Return the (X, Y) coordinate for the center point of the cell that contains the specified text.  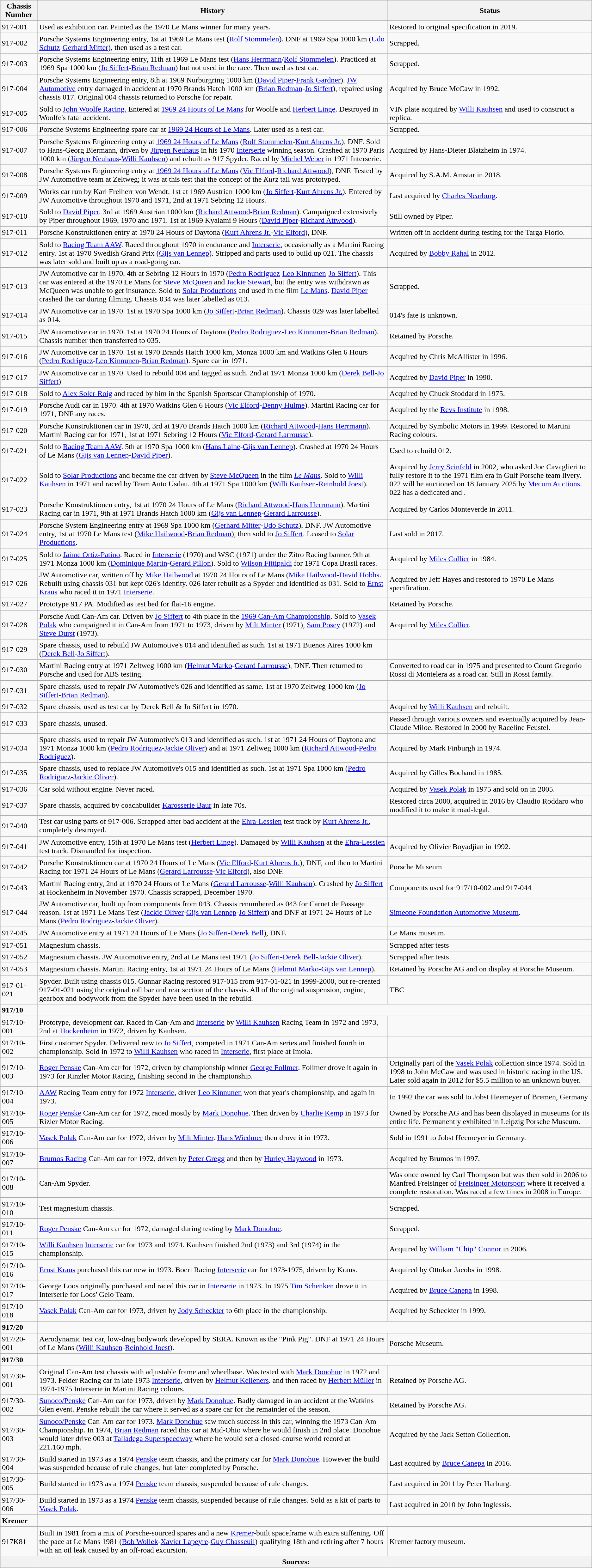
917K81 (19, 1541)
Spare chassis, used to replace JW Automotive's 015 and identified as such. 1st at 1971 Spa 1000 km (Pedro Rodriguez-Jackie Oliver). (213, 773)
917-043 (19, 887)
Acquired by Vasek Polak in 1975 and sold on in 2005. (490, 789)
Restored to original specification in 2019. (490, 27)
Components used for 917/10-002 and 917-044 (490, 887)
VIN plate acquired by Willi Kauhsen and used to construct a replica. (490, 113)
Still owned by Piper. (490, 216)
917-053 (19, 969)
Acquired by Jeff Hayes and restored to 1970 Le Mans specification. (490, 583)
917-023 (19, 509)
917-003 (19, 64)
917-016 (19, 356)
917/10-003 (19, 1072)
JW Automotive car in 1970. 1st at 1970 Spa 1000 km (Jo Siffert-Brian Redman). Chassis 029 was later labelled as 014. (213, 315)
Acquired by Scheckter in 1999. (490, 1311)
917-001 (19, 27)
Kremer factory museum. (490, 1541)
Sold to Racing Team AAW. 5th at 1970 Spa 1000 km (Hans Laine-Gijs van Lennep). Crashed at 1970 24 Hours of Le Mans (Gijs van Lennep-David Piper). (213, 451)
Sources: (296, 1562)
Used as exhibition car. Painted as the 1970 Le Mans winner for many years. (213, 27)
Acquired by S.A.M. Amstar in 2018. (490, 175)
Acquired by Chris McAllister in 1996. (490, 356)
Aerodynamic test car, low-drag bodywork developed by SERA. Known as the "Pink Pig". DNF at 1971 24 Hours of Le Mans (Willi Kauhsen-Reinhold Joest). (213, 1344)
917-035 (19, 773)
917-032 (19, 707)
917/10-008 (19, 1183)
Spare chassis, unused. (213, 723)
917-021 (19, 451)
Spare chassis, used to repair JW Automotive's 026 and identified as same. 1st at 1970 Zeltweg 1000 km (Jo Siffert-Brian Redman). (213, 691)
JW Automotive car in 1970. 1st at 1970 24 Hours of Daytona (Pedro Rodriguez-Leo Kinnunen-Brian Redman). Chassis number then transferred to 035. (213, 336)
Used to rebuild 012. (490, 451)
917/30-006 (19, 1504)
Simeone Foundation Automotive Museum. (490, 912)
917-005 (19, 113)
917-012 (19, 253)
Magnesium chassis. (213, 945)
917/10-004 (19, 1097)
917-017 (19, 377)
917/10-017 (19, 1291)
Owned by Porsche AG and has been displayed in museums for its entire life. Permanently exhibited in Leipzig Porsche Museum. (490, 1117)
Acquired by Carlos Monteverde in 2011. (490, 509)
917/20-001 (19, 1344)
Roger Penske Can-Am car for 1972, raced mostly by Mark Donohue. Then driven by Charlie Kemp in 1973 for Rizler Motor Racing. (213, 1117)
JW Automotive entry, 15th at 1970 Le Mans test (Herbert Linge). Damaged by Willi Kauhsen at the Ehra-Lessien test track. Dismantled for inspection. (213, 846)
Porsche Konstruktionen entry at 1970 24 Hours of Daytona (Kurt Ahrens Jr.-Vic Elford), DNF. (213, 232)
Ernst Kraus purchased this car new in 1973. Boeri Racing Interserie car for 1973-1975, driven by Kraus. (213, 1270)
917/10-016 (19, 1270)
Acquired by Brumos in 1997. (490, 1158)
Vasek Polak Can-Am car for 1972, driven by Milt Minter. Hans Wiedmer then drove it in 1973. (213, 1138)
Porsche Systems Engineering spare car at 1969 24 Hours of Le Mans. Later used as a test car. (213, 130)
Acquired by the Jack Setton Collection. (490, 1434)
Acquired by Symbolic Motors in 1999. Restored to Martini Racing colours. (490, 430)
917/30 (19, 1360)
917-007 (19, 150)
917-009 (19, 195)
Acquired by Bruce Canepa in 1998. (490, 1291)
917-036 (19, 789)
917-011 (19, 232)
917-034 (19, 748)
Spare chassis, used as test car by Derek Bell & Jo Siffert in 1970. (213, 707)
917-004 (19, 88)
JW Automotive car in 1970. Used to rebuild 004 and tagged as such. 2nd at 1971 Monza 1000 km (Derek Bell-Jo Siffert) (213, 377)
Can-Am Spyder. (213, 1183)
917-029 (19, 650)
917-020 (19, 430)
Vasek Polak Can-Am car for 1973, driven by Jody Scheckter to 6th place in the championship. (213, 1311)
917-014 (19, 315)
Restored circa 2000, acquired in 2016 by Claudio Roddaro who modified it to make it road-legal. (490, 805)
917-027 (19, 604)
Le Mans museum. (490, 933)
917-051 (19, 945)
Kremer (19, 1521)
Chassis Number (19, 11)
Test magnesium chassis. (213, 1208)
JW Automotive entry at 1971 24 Hours of Le Mans (Jo Siffert-Derek Bell), DNF. (213, 933)
917/10-005 (19, 1117)
Prototype 917 PA. Modified as test bed for flat-16 engine. (213, 604)
Porsche Museum (490, 867)
917-008 (19, 175)
Acquired by Miles Collier in 1984. (490, 559)
917/30-001 (19, 1380)
917-018 (19, 393)
Status (490, 11)
Sold in 1991 to Jobst Heemeyer in Germany. (490, 1138)
917-002 (19, 43)
TBC (490, 990)
Sold to Alex Soler-Roig and raced by him in the Spanish Sportscar Championship of 1970. (213, 393)
Brumos Racing Can-Am car for 1972, driven by Peter Gregg and then by Hurley Haywood in 1973. (213, 1158)
917-010 (19, 216)
917-013 (19, 286)
917-052 (19, 957)
917/10-002 (19, 1047)
917-006 (19, 130)
917-028 (19, 624)
917/10-007 (19, 1158)
Acquired by Ottokar Jacobs in 1998. (490, 1270)
Converted to road car in 1975 and presented to Count Gregorio Rossi di Montelera as a road car. Still in Rossi family. (490, 670)
Passed through various owners and eventually acquired by Jean-Claude Miloe. Restored in 2000 by Raceline Feustel. (490, 723)
917/10-001 (19, 1026)
Acquired by the Revs Institute in 1998. (490, 410)
014's fate is unknown. (490, 315)
Acquired by Hans-Dieter Blatzheim in 1974. (490, 150)
917/30-005 (19, 1484)
George Loos originally purchased and raced this car in Interserie in 1973. In 1975 Tim Schenken drove it in Interserie for Loos' Gelo Team. (213, 1291)
917/10-015 (19, 1249)
917-026 (19, 583)
917-01-021 (19, 990)
Acquired by Bruce McCaw in 1992. (490, 88)
917-024 (19, 534)
917-015 (19, 336)
Porsche Audi car in 1970. 4th at 1970 Watkins Glen 6 Hours (Vic Elford-Denny Hulme). Martini Racing car for 1971, DNF any races. (213, 410)
Last acquired in 2011 by Peter Harburg. (490, 1484)
Spare chassis, acquired by coachbuilder Karosserie Baur in late 70s. (213, 805)
Last sold in 2017. (490, 534)
917/10 (19, 1010)
In 1992 the car was sold to Jobst Heemeyer of Bremen, Germany (490, 1097)
Acquired by Miles Collier. (490, 624)
Acquired by William "Chip" Connor in 2006. (490, 1249)
Last acquired by Charles Nearburg. (490, 195)
Martini Racing entry at 1971 Zeltweg 1000 km (Helmut Marko-Gerard Larrousse), DNF. Then returned to Porsche and used for ABS testing. (213, 670)
Acquired by Willi Kauhsen and rebuilt. (490, 707)
917-025 (19, 559)
917/30-002 (19, 1405)
917-031 (19, 691)
917-037 (19, 805)
Porsche Museum. (490, 1344)
AAW Racing Team entry for 1972 Interserie, driver Leo Kinnunen won that year's championship, and again in 1973. (213, 1097)
Retained by Porsche AG and on display at Porsche Museum. (490, 969)
917-033 (19, 723)
Acquired by Bobby Rahal in 2012. (490, 253)
917-022 (19, 480)
Acquired by Chuck Stoddard in 1975. (490, 393)
Last acquired by Bruce Canepa in 2016. (490, 1463)
Car sold without engine. Never raced. (213, 789)
917-030 (19, 670)
Roger Penske Can-Am car for 1972, damaged during testing by Mark Donohue. (213, 1229)
Written off in accident during testing for the Targa Florio. (490, 232)
Willi Kauhsen Interserie car for 1973 and 1974. Kauhsen finished 2nd (1973) and 3rd (1974) in the championship. (213, 1249)
917-041 (19, 846)
History (213, 11)
917-040 (19, 826)
Acquired by Gilles Bochand in 1985. (490, 773)
917/20 (19, 1327)
Acquired by David Piper in 1990. (490, 377)
917-019 (19, 410)
917/10-006 (19, 1138)
Acquired by Mark Finburgh in 1974. (490, 748)
Build started in 1973 as a 1974 Penske team chassis, suspended because of rule changes. Sold as a kit of parts to Vasek Polak. (213, 1504)
917/30-004 (19, 1463)
Test car using parts of 917-006. Scrapped after bad accident at the Ehra-Lessien test track by Kurt Ahrens Jr., completely destroyed. (213, 826)
Magnesium chassis. JW Automotive entry, 2nd at Le Mans test 1971 (Jo Siffert-Derek Bell-Jackie Oliver). (213, 957)
Acquired by Olivier Boyadjian in 1992. (490, 846)
Last acquired in 2010 by John Inglessis. (490, 1504)
917/30-003 (19, 1434)
917/10-018 (19, 1311)
Spare chassis, used to rebuild JW Automotive's 014 and identified as such. 1st at 1971 Buenos Aires 1000 km (Derek Bell-Jo Siffert). (213, 650)
Build started in 1973 as a 1974 Penske team chassis, suspended because of rule changes. (213, 1484)
Magnesium chassis. Martini Racing entry, 1st at 1971 24 Hours of Le Mans (Helmut Marko-Gijs van Lennep). (213, 969)
Sold to John Woolfe Racing. Entered at 1969 24 Hours of Le Mans for Woolfe and Herbert Linge. Destroyed in Woolfe's fatal accident. (213, 113)
917/10-011 (19, 1229)
917-042 (19, 867)
917/10-010 (19, 1208)
917-044 (19, 912)
917-045 (19, 933)
